Find where the given text appears and provide that cell's center as (x, y) coordinate. 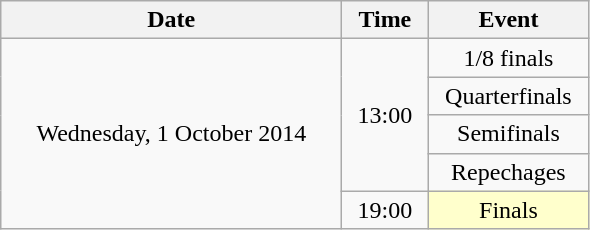
13:00 (385, 115)
19:00 (385, 210)
1/8 finals (508, 58)
Event (508, 20)
Repechages (508, 172)
Quarterfinals (508, 96)
Finals (508, 210)
Time (385, 20)
Wednesday, 1 October 2014 (172, 134)
Date (172, 20)
Semifinals (508, 134)
